Find where the given text appears and provide that cell's center as [x, y] coordinate. 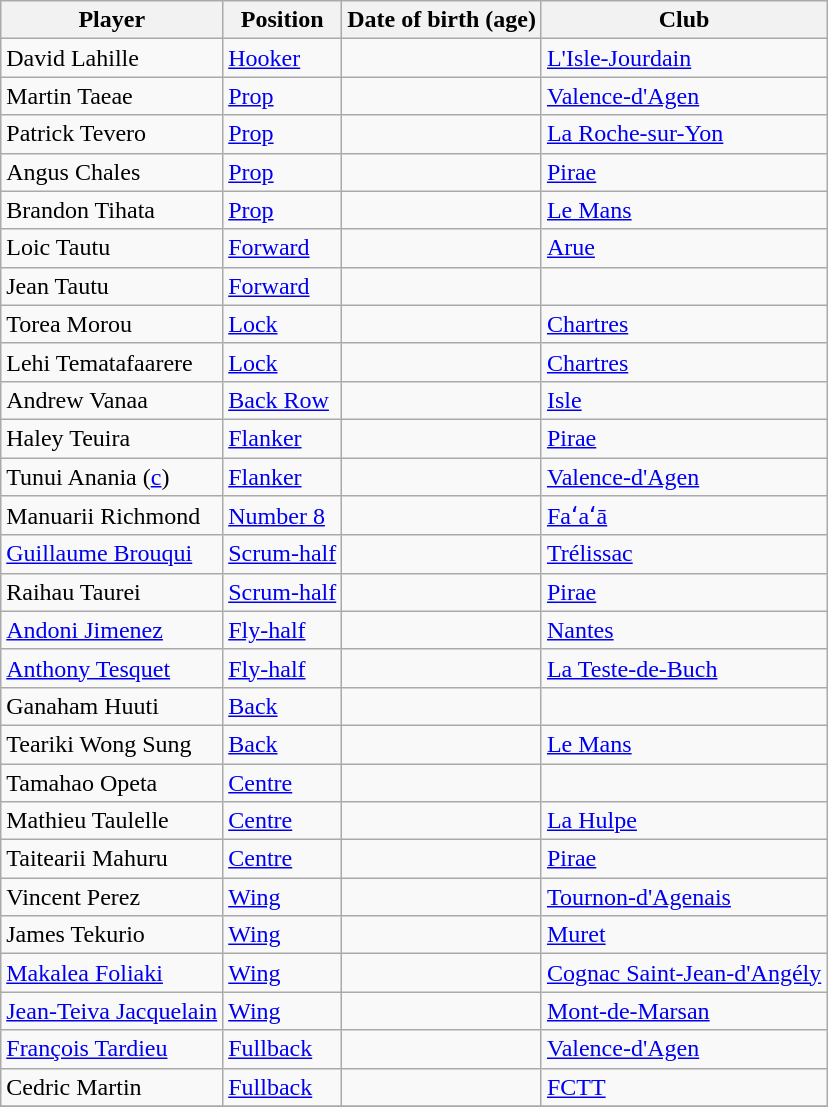
Andrew Vanaa [112, 400]
Andoni Jimenez [112, 630]
Manuarii Richmond [112, 516]
Anthony Tesquet [112, 668]
Hooker [282, 58]
François Tardieu [112, 1049]
David Lahille [112, 58]
Loic Tautu [112, 248]
Back Row [282, 400]
Isle [684, 400]
Date of birth (age) [442, 20]
Lehi Tematafaarere [112, 362]
Arue [684, 248]
Torea Morou [112, 324]
Cedric Martin [112, 1087]
Ganaham Huuti [112, 706]
La Teste-de-Buch [684, 668]
Trélissac [684, 554]
La Roche-sur-Yon [684, 134]
Tunui Anania (c) [112, 477]
Brandon Tihata [112, 210]
Number 8 [282, 516]
Jean Tautu [112, 286]
Faʻaʻā [684, 516]
Player [112, 20]
Jean-Teiva Jacquelain [112, 1011]
L'Isle-Jourdain [684, 58]
Vincent Perez [112, 897]
Taitearii Mahuru [112, 859]
James Tekurio [112, 935]
Mont-de-Marsan [684, 1011]
Club [684, 20]
Nantes [684, 630]
Muret [684, 935]
La Hulpe [684, 821]
Guillaume Brouqui [112, 554]
Tournon-d'Agenais [684, 897]
Patrick Tevero [112, 134]
Makalea Foliaki [112, 973]
Teariki Wong Sung [112, 744]
Tamahao Opeta [112, 783]
Mathieu Taulelle [112, 821]
Raihau Taurei [112, 592]
FCTT [684, 1087]
Position [282, 20]
Haley Teuira [112, 438]
Angus Chales [112, 172]
Martin Taeae [112, 96]
Cognac Saint-Jean-d'Angély [684, 973]
